Return (x, y) of the center of cell containing provided text 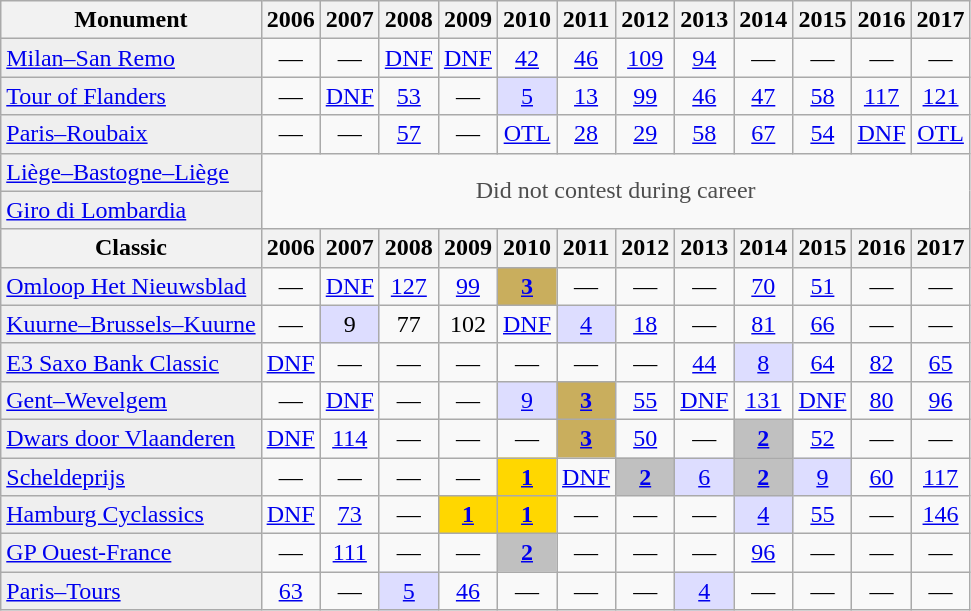
Paris–Tours (131, 591)
52 (822, 438)
73 (350, 515)
51 (822, 286)
114 (350, 438)
67 (764, 134)
64 (822, 362)
65 (940, 362)
28 (586, 134)
131 (764, 400)
111 (350, 553)
Scheldeprijs (131, 477)
13 (586, 96)
Classic (131, 248)
146 (940, 515)
Kuurne–Brussels–Kuurne (131, 324)
Did not contest during career (616, 191)
80 (882, 400)
42 (526, 58)
60 (882, 477)
70 (764, 286)
102 (468, 324)
Omloop Het Nieuwsblad (131, 286)
47 (764, 96)
53 (408, 96)
Hamburg Cyclassics (131, 515)
77 (408, 324)
63 (290, 591)
Milan–San Remo (131, 58)
127 (408, 286)
Giro di Lombardia (131, 210)
Liège–Bastogne–Liège (131, 172)
6 (704, 477)
8 (764, 362)
18 (646, 324)
44 (704, 362)
82 (882, 362)
GP Ouest-France (131, 553)
E3 Saxo Bank Classic (131, 362)
Gent–Wevelgem (131, 400)
121 (940, 96)
54 (822, 134)
57 (408, 134)
50 (646, 438)
29 (646, 134)
94 (704, 58)
Monument (131, 20)
Paris–Roubaix (131, 134)
109 (646, 58)
Dwars door Vlaanderen (131, 438)
Tour of Flanders (131, 96)
66 (822, 324)
81 (764, 324)
